Search for the cell housing the specified text and yield its (x, y) center coordinate. 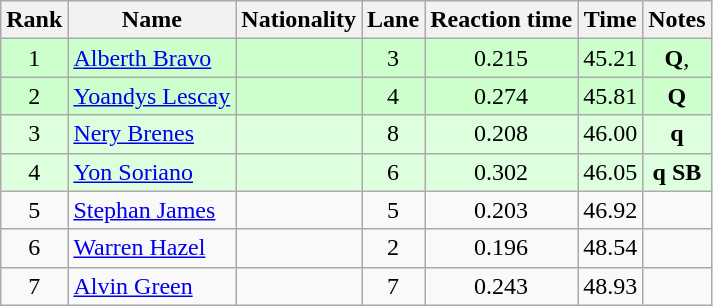
Alberth Bravo (152, 58)
48.54 (610, 248)
0.203 (502, 210)
Rank (34, 20)
45.21 (610, 58)
46.00 (610, 134)
Alvin Green (152, 286)
8 (394, 134)
Yon Soriano (152, 172)
0.243 (502, 286)
48.93 (610, 286)
0.196 (502, 248)
q (677, 134)
46.92 (610, 210)
Yoandys Lescay (152, 96)
0.215 (502, 58)
Q (677, 96)
Time (610, 20)
Lane (394, 20)
q SB (677, 172)
Nationality (299, 20)
1 (34, 58)
0.208 (502, 134)
0.302 (502, 172)
Notes (677, 20)
46.05 (610, 172)
Warren Hazel (152, 248)
0.274 (502, 96)
Name (152, 20)
Nery Brenes (152, 134)
Q, (677, 58)
45.81 (610, 96)
Stephan James (152, 210)
Reaction time (502, 20)
